Provide the [x, y] coordinate of the cell's center where the given text is located.  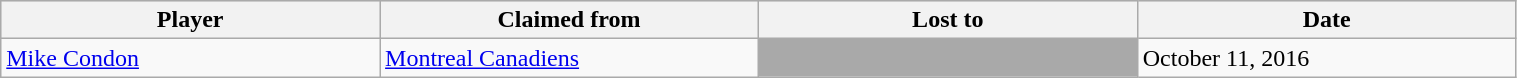
October 11, 2016 [1326, 58]
Date [1326, 20]
Claimed from [570, 20]
Player [190, 20]
Montreal Canadiens [570, 58]
Lost to [948, 20]
Mike Condon [190, 58]
